Extract the (X, Y) coordinate from the center of the cell holding the provided text.  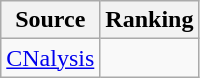
CNalysis (50, 58)
Source (50, 20)
Ranking (150, 20)
